Output the (x, y) coordinate of the center of the cell containing the given text.  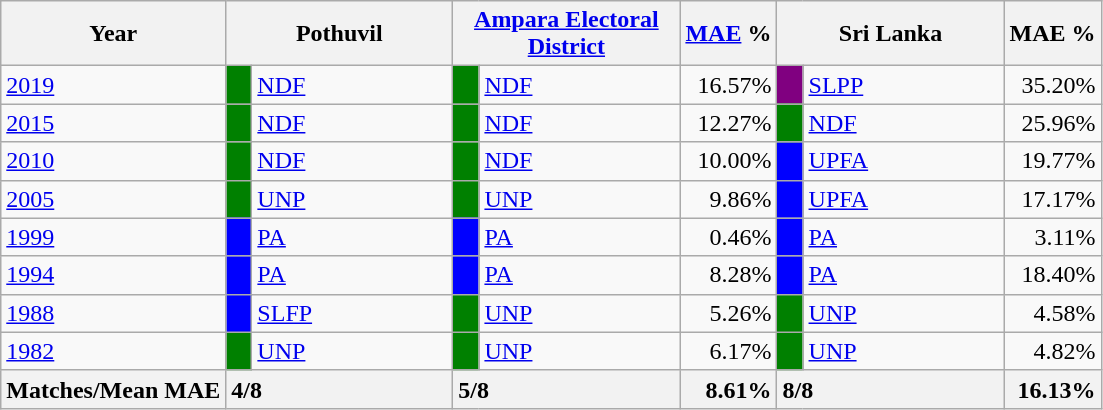
6.17% (728, 351)
5.26% (728, 313)
1999 (114, 237)
SLPP (904, 85)
2010 (114, 161)
4.58% (1052, 313)
17.17% (1052, 199)
25.96% (1052, 123)
9.86% (728, 199)
Sri Lanka (890, 34)
Year (114, 34)
8/8 (890, 389)
3.11% (1052, 237)
8.61% (728, 389)
16.13% (1052, 389)
2005 (114, 199)
2019 (114, 85)
16.57% (728, 85)
0.46% (728, 237)
4/8 (340, 389)
1994 (114, 275)
12.27% (728, 123)
35.20% (1052, 85)
4.82% (1052, 351)
19.77% (1052, 161)
1988 (114, 313)
Pothuvil (340, 34)
10.00% (728, 161)
Ampara Electoral District (566, 34)
5/8 (566, 389)
2015 (114, 123)
1982 (114, 351)
18.40% (1052, 275)
8.28% (728, 275)
Matches/Mean MAE (114, 389)
SLFP (352, 313)
